Find where the given text appears and provide that cell's center as (x, y) coordinate. 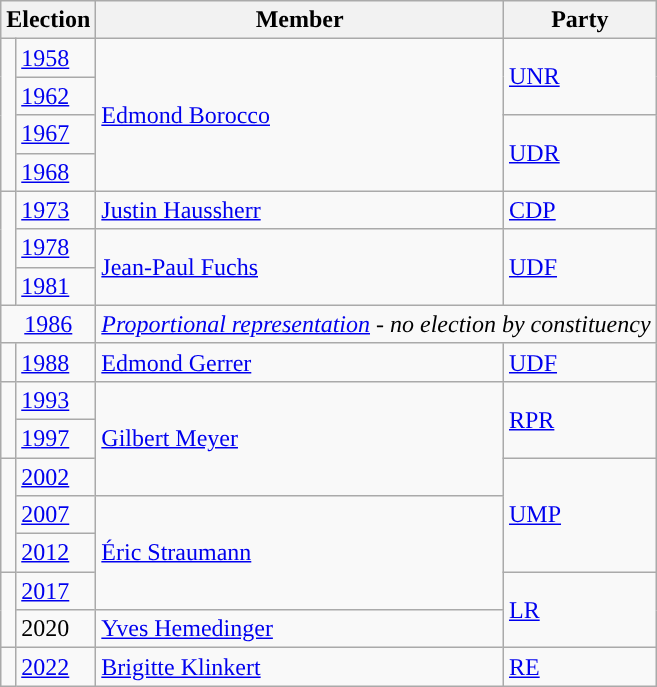
2002 (56, 477)
1967 (56, 134)
1978 (56, 248)
Jean-Paul Fuchs (300, 267)
2020 (56, 629)
LR (580, 610)
1981 (56, 286)
1993 (56, 400)
2012 (56, 553)
RE (580, 667)
1958 (56, 58)
1962 (56, 96)
Election (48, 20)
1986 (48, 324)
1988 (56, 362)
Member (300, 20)
RPR (580, 419)
Proportional representation - no election by constituency (376, 324)
Party (580, 20)
2022 (56, 667)
Edmond Borocco (300, 115)
Éric Straumann (300, 553)
Justin Haussherr (300, 210)
Gilbert Meyer (300, 438)
Brigitte Klinkert (300, 667)
2007 (56, 515)
CDP (580, 210)
1973 (56, 210)
UNR (580, 77)
UMP (580, 515)
2017 (56, 591)
1968 (56, 172)
1997 (56, 438)
Yves Hemedinger (300, 629)
UDR (580, 153)
Edmond Gerrer (300, 362)
